Extract the (X, Y) coordinate from the center of the cell holding the provided text.  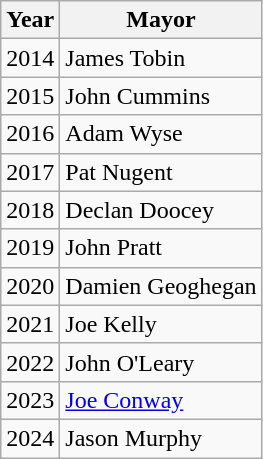
2015 (30, 96)
Mayor (161, 20)
John O'Leary (161, 362)
2021 (30, 324)
Year (30, 20)
John Cummins (161, 96)
Joe Conway (161, 400)
James Tobin (161, 58)
Declan Doocey (161, 210)
Pat Nugent (161, 172)
John Pratt (161, 248)
2014 (30, 58)
Jason Murphy (161, 438)
Adam Wyse (161, 134)
2017 (30, 172)
2023 (30, 400)
2019 (30, 248)
2022 (30, 362)
2020 (30, 286)
2018 (30, 210)
2016 (30, 134)
Joe Kelly (161, 324)
Damien Geoghegan (161, 286)
2024 (30, 438)
